Locate the cell with the specified text and output its (x, y) center coordinate. 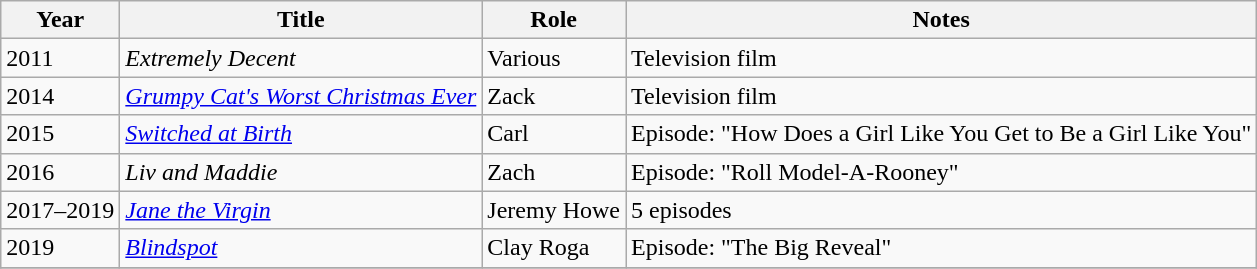
Notes (942, 20)
Carl (554, 134)
Episode: "How Does a Girl Like You Get to Be a Girl Like You" (942, 134)
Clay Roga (554, 248)
Zach (554, 172)
Episode: "The Big Reveal" (942, 248)
2017–2019 (60, 210)
Blindspot (301, 248)
2015 (60, 134)
2016 (60, 172)
5 episodes (942, 210)
Various (554, 58)
2011 (60, 58)
Liv and Maddie (301, 172)
Year (60, 20)
Jeremy Howe (554, 210)
Episode: "Roll Model-A-Rooney" (942, 172)
2014 (60, 96)
Switched at Birth (301, 134)
Jane the Virgin (301, 210)
Grumpy Cat's Worst Christmas Ever (301, 96)
Extremely Decent (301, 58)
2019 (60, 248)
Zack (554, 96)
Role (554, 20)
Title (301, 20)
